Identify which cell holds the provided text, then report its (x, y) central coordinate. 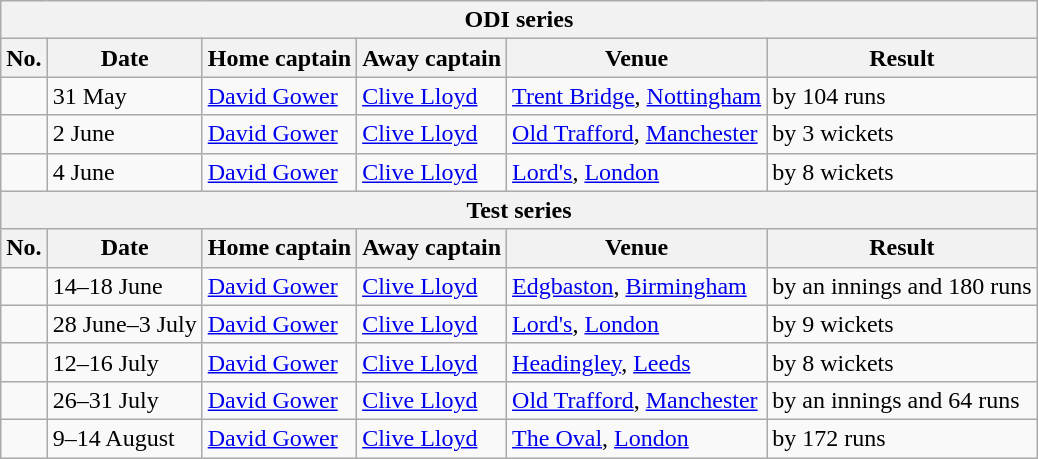
4 June (124, 172)
by an innings and 64 runs (902, 400)
ODI series (519, 20)
14–18 June (124, 286)
26–31 July (124, 400)
Headingley, Leeds (637, 362)
by 172 runs (902, 438)
Trent Bridge, Nottingham (637, 96)
by 3 wickets (902, 134)
by an innings and 180 runs (902, 286)
by 104 runs (902, 96)
Edgbaston, Birmingham (637, 286)
31 May (124, 96)
9–14 August (124, 438)
2 June (124, 134)
28 June–3 July (124, 324)
12–16 July (124, 362)
Test series (519, 210)
by 9 wickets (902, 324)
The Oval, London (637, 438)
